For the text-containing cell, return its midpoint in (X, Y) coordinate format. 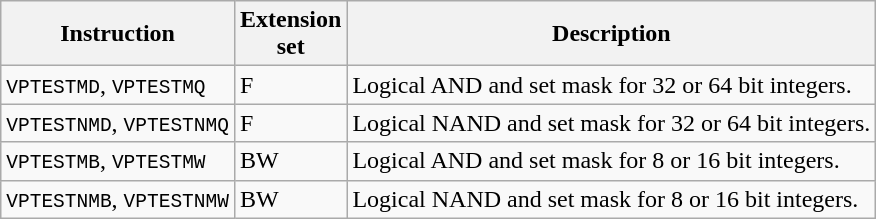
Logical AND and set mask for 32 or 64 bit integers. (612, 85)
VPTESTMB, VPTESTMW (118, 161)
Logical NAND and set mask for 8 or 16 bit integers. (612, 199)
Description (612, 34)
VPTESTMD, VPTESTMQ (118, 85)
Logical AND and set mask for 8 or 16 bit integers. (612, 161)
VPTESTNMB, VPTESTNMW (118, 199)
Extensionset (290, 34)
Logical NAND and set mask for 32 or 64 bit integers. (612, 123)
VPTESTNMD, VPTESTNMQ (118, 123)
Instruction (118, 34)
